Capture the cell that displays the provided text and extract its (x, y) central coordinate. 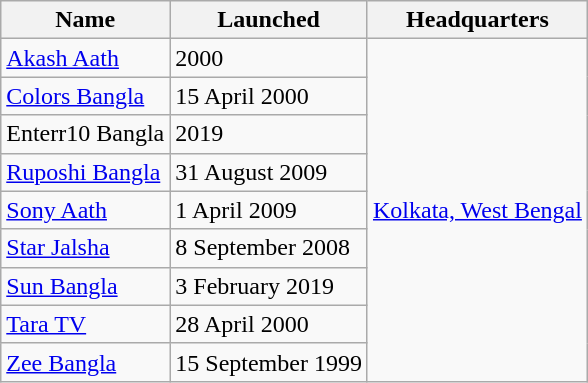
Ruposhi Bangla (86, 172)
2019 (269, 134)
Sun Bangla (86, 286)
8 September 2008 (269, 248)
Colors Bangla (86, 96)
Sony Aath (86, 210)
Name (86, 20)
3 February 2019 (269, 286)
31 August 2009 (269, 172)
Tara TV (86, 324)
28 April 2000 (269, 324)
Akash Aath (86, 58)
Star Jalsha (86, 248)
Kolkata, West Bengal (477, 210)
Headquarters (477, 20)
15 April 2000 (269, 96)
Launched (269, 20)
Zee Bangla (86, 362)
2000 (269, 58)
1 April 2009 (269, 210)
15 September 1999 (269, 362)
Enterr10 Bangla (86, 134)
